Extract the [X, Y] coordinate from the center of the cell holding the provided text.  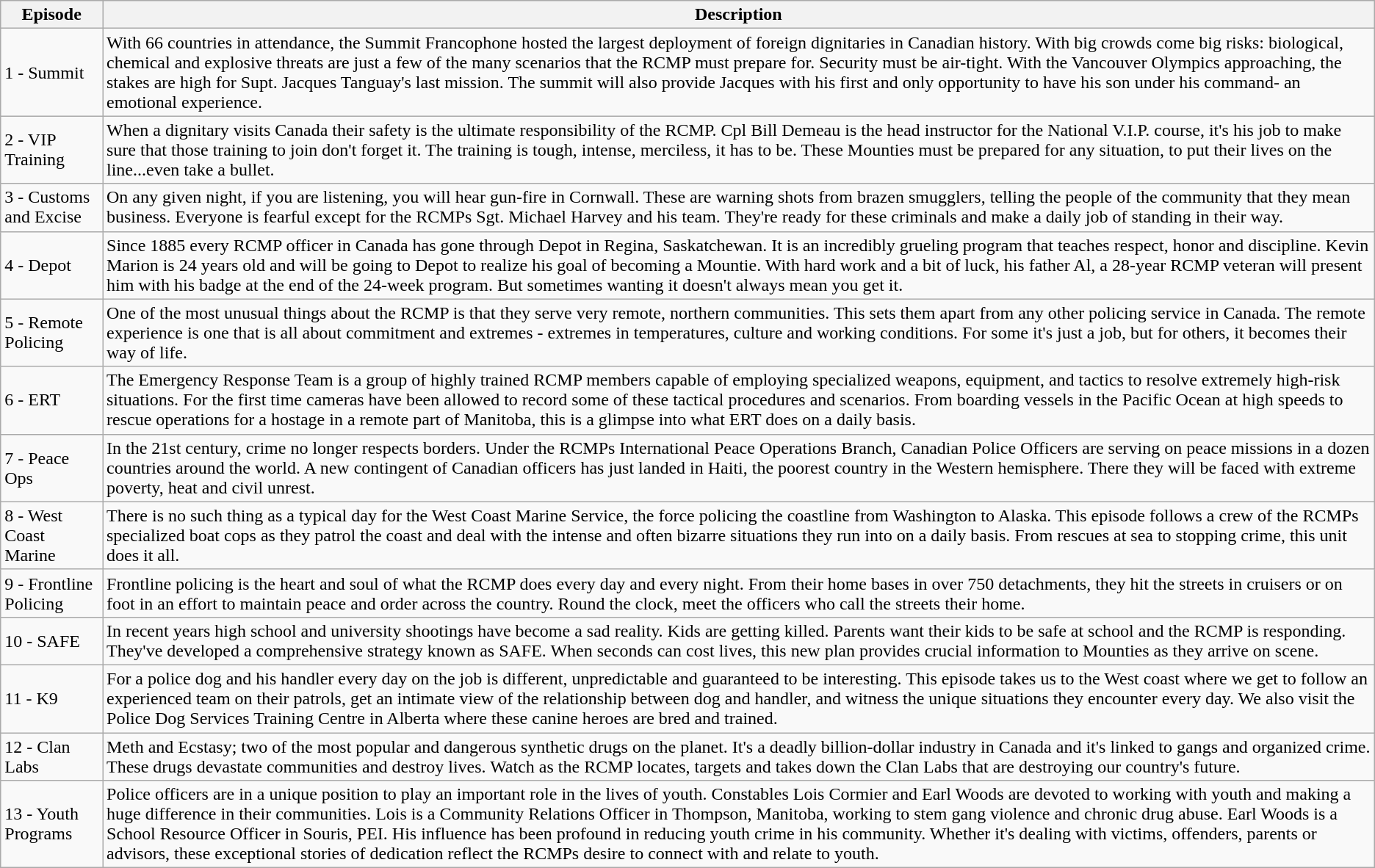
13 - Youth Programs [51, 824]
Episode [51, 15]
5 - Remote Policing [51, 333]
2 - VIP Training [51, 150]
7 - Peace Ops [51, 468]
6 - ERT [51, 400]
4 - Depot [51, 265]
9 - Frontline Policing [51, 593]
1 - Summit [51, 72]
3 - Customs and Excise [51, 207]
11 - K9 [51, 698]
10 - SAFE [51, 640]
8 - West Coast Marine [51, 535]
12 - Clan Labs [51, 756]
Description [739, 15]
